Find where the given text appears and provide that cell's center as (x, y) coordinate. 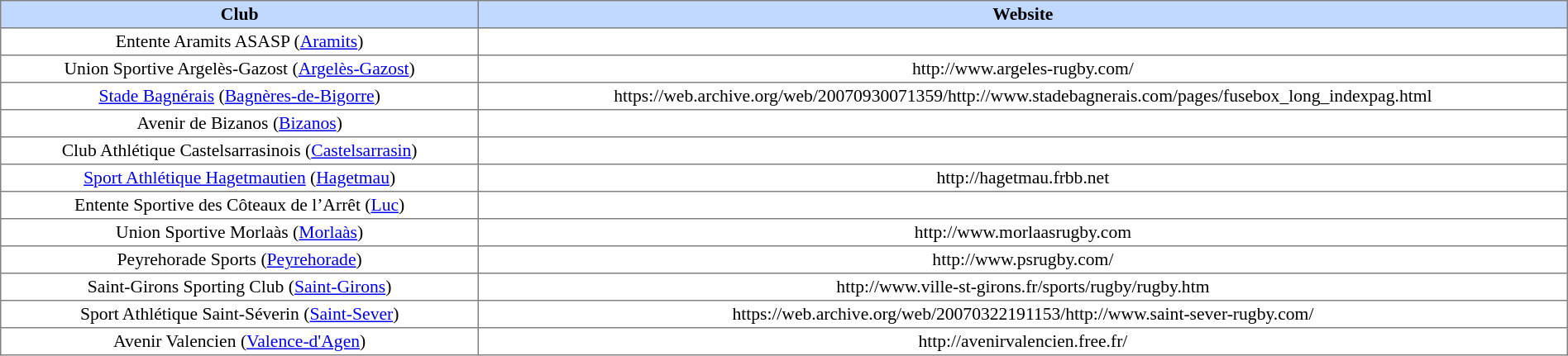
Sport Athlétique Hagetmautien (Hagetmau) (240, 178)
http://hagetmau.frbb.net (1024, 178)
http://www.morlaasrugby.com (1024, 233)
http://www.psrugby.com/ (1024, 259)
Peyrehorade Sports (Peyrehorade) (240, 259)
Website (1024, 15)
https://web.archive.org/web/20070930071359/http://www.stadebagnerais.com/pages/fusebox_long_indexpag.html (1024, 96)
Stade Bagnérais (Bagnères-de-Bigorre) (240, 96)
Avenir Valencien (Valence-d'Agen) (240, 342)
Entente Sportive des Côteaux de l’Arrêt (Luc) (240, 205)
Union Sportive Morlaàs (Morlaàs) (240, 233)
http://avenirvalencien.free.fr/ (1024, 342)
Club (240, 15)
Sport Athlétique Saint-Séverin (Saint-Sever) (240, 314)
https://web.archive.org/web/20070322191153/http://www.saint-sever-rugby.com/ (1024, 314)
http://www.argeles-rugby.com/ (1024, 69)
Saint-Girons Sporting Club (Saint-Girons) (240, 287)
Union Sportive Argelès-Gazost (Argelès-Gazost) (240, 69)
Entente Aramits ASASP (Aramits) (240, 41)
Club Athlétique Castelsarrasinois (Castelsarrasin) (240, 150)
http://www.ville-st-girons.fr/sports/rugby/rugby.htm (1024, 287)
Avenir de Bizanos (Bizanos) (240, 124)
